Capture the cell that displays the provided text and extract its [X, Y] central coordinate. 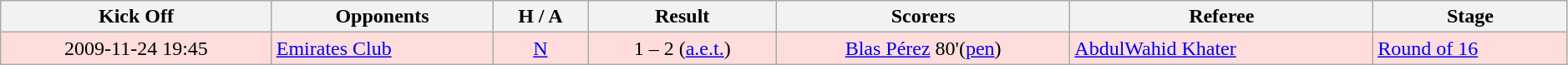
AbdulWahid Khater [1221, 48]
Round of 16 [1470, 48]
2009-11-24 19:45 [136, 48]
Blas Pérez 80'(pen) [922, 48]
Opponents [382, 17]
Referee [1221, 17]
1 – 2 (a.e.t.) [682, 48]
H / A [540, 17]
Scorers [922, 17]
Kick Off [136, 17]
Stage [1470, 17]
Result [682, 17]
N [540, 48]
Emirates Club [382, 48]
